Pinpoint the cell where the given text exists, returning its [x, y] midpoint coordinate. 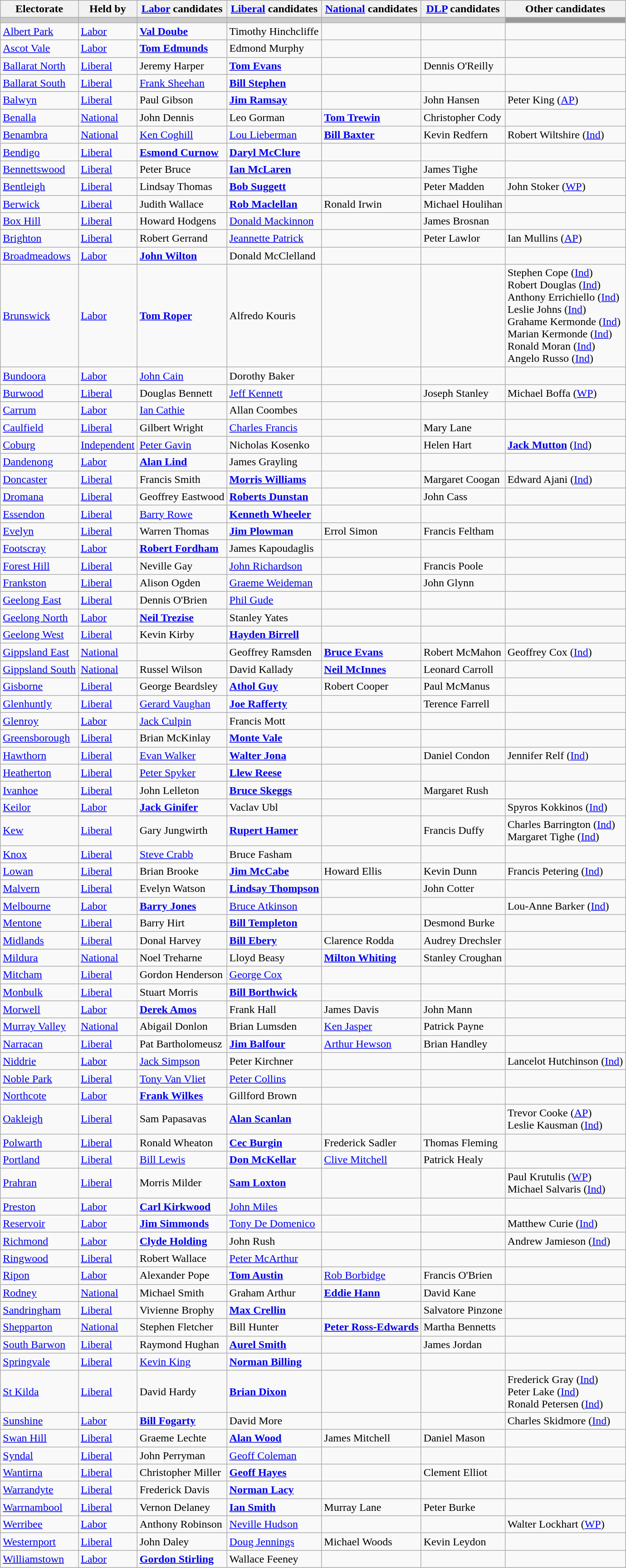
Sunshine [39, 1421]
Bruce Fasham [274, 854]
Aurel Smith [274, 1344]
Kenneth Wheeler [274, 514]
Barry Hirt [182, 923]
Kevin Dunn [463, 872]
Malvern [39, 889]
Portland [39, 1160]
Ballarat South [39, 83]
Lancelot Hutchinson (Ind) [565, 1061]
Bill Hunter [274, 1327]
Max Crellin [274, 1310]
Geelong North [39, 618]
Neil Trezise [182, 618]
Independent [108, 445]
Vivienne Brophy [182, 1310]
Bruce Evans [371, 652]
Heatherton [39, 773]
Knox [39, 854]
Albert Park [39, 31]
Frankston [39, 583]
John Dennis [182, 117]
Lindsay Thomas [182, 186]
Reservoir [39, 1224]
Keilor [39, 807]
Tony De Domenico [274, 1224]
Kevin Redfern [463, 135]
Neville Hudson [274, 1524]
Brian Handley [463, 1044]
Daniel Condon [463, 755]
Val Doube [182, 31]
Gillford Brown [274, 1096]
Stanley Yates [274, 618]
Eddie Hann [371, 1293]
Peter Lawlor [463, 239]
Jim Plowman [274, 531]
Neil McInnes [371, 669]
Gippsland East [39, 652]
Lowan [39, 872]
Peter Kirchner [274, 1061]
Alan Scanlan [274, 1119]
Kevin King [182, 1362]
Daryl McClure [274, 152]
Berwick [39, 204]
Peter King (AP) [565, 100]
Don McKellar [274, 1160]
Brighton [39, 239]
Labor candidates [182, 9]
Geoff Hayes [274, 1473]
Charles Francis [274, 428]
Francis Duffy [463, 831]
Warrnambool [39, 1507]
Frank Hall [274, 1009]
Clyde Holding [182, 1241]
Abigail Donlon [182, 1027]
Barry Jones [182, 906]
Brian Brooke [182, 872]
Jeannette Patrick [274, 239]
Peter McArthur [274, 1258]
Sam Loxton [274, 1183]
Doncaster [39, 479]
Martha Bennetts [463, 1327]
Tony Van Vliet [182, 1078]
Howard Ellis [371, 872]
Kevin Kirby [182, 635]
Pat Bartholomeusz [182, 1044]
Bennettswood [39, 169]
Graeme Weideman [274, 583]
Graham Arthur [274, 1293]
James Kapoudaglis [274, 548]
Desmond Burke [463, 923]
Peter Burke [463, 1507]
Gippsland South [39, 669]
Rob Maclellan [274, 204]
Peter Spyker [182, 773]
Christopher Miller [182, 1473]
Daniel Mason [463, 1438]
Bill Fogarty [182, 1421]
Robert Gerrand [182, 239]
Dennis O'Brien [182, 600]
Doug Jennings [274, 1542]
Greensborough [39, 738]
Noble Park [39, 1078]
James Tighe [463, 169]
James Jordan [463, 1344]
Swan Hill [39, 1438]
Donald McClelland [274, 256]
Frederick Gray (Ind) Peter Lake (Ind) Ronald Petersen (Ind) [565, 1391]
Monte Vale [274, 738]
Gilbert Wright [182, 428]
Francis Feltham [463, 531]
Barry Rowe [182, 514]
John Perryman [182, 1455]
Cec Burgin [274, 1142]
Tom Trewin [371, 117]
Jeremy Harper [182, 66]
Clarence Rodda [371, 940]
Margaret Coogan [463, 479]
Bill Stephen [274, 83]
Other candidates [565, 9]
Phil Gude [274, 600]
Prahran [39, 1183]
Gerard Vaughan [182, 704]
Paul Gibson [182, 100]
Robert McMahon [463, 652]
Wantirna [39, 1473]
Alan Lind [182, 462]
Peter Collins [274, 1078]
Geelong East [39, 600]
Peter Gavin [182, 445]
Box Hill [39, 221]
Bill Borthwick [274, 992]
Ivanhoe [39, 790]
Frederick Sadler [371, 1142]
Leonard Carroll [463, 669]
Michael Boffa (WP) [565, 393]
Jim Balfour [274, 1044]
Llew Reese [274, 773]
John Stoker (WP) [565, 186]
Dandenong [39, 462]
Robert Fordham [182, 548]
Mitcham [39, 975]
Warrandyte [39, 1490]
James Brosnan [463, 221]
Hayden Birrell [274, 635]
Werribee [39, 1524]
National candidates [371, 9]
Brian McKinlay [182, 738]
Shepparton [39, 1327]
Jack Ginifer [182, 807]
Steve Crabb [182, 854]
Walter Lockhart (WP) [565, 1524]
Spyros Kokkinos (Ind) [565, 807]
John Rush [274, 1241]
Broadmeadows [39, 256]
Benalla [39, 117]
Stanley Croughan [463, 958]
Ian Cathie [182, 410]
Donald Mackinnon [274, 221]
Murray Lane [371, 1507]
John Glynn [463, 583]
Stuart Morris [182, 992]
Robert Wiltshire (Ind) [565, 135]
Noel Treharne [182, 958]
Preston [39, 1207]
Tom Austin [274, 1276]
Jack Mutton (Ind) [565, 445]
Rupert Hamer [274, 831]
Jennifer Relf (Ind) [565, 755]
John Daley [182, 1542]
Ken Jasper [371, 1027]
Ronald Wheaton [182, 1142]
Gisborne [39, 687]
Audrey Drechsler [463, 940]
Leo Gorman [274, 117]
Thomas Fleming [463, 1142]
Margaret Rush [463, 790]
Norman Lacy [274, 1490]
Geoffrey Eastwood [182, 497]
Donal Harvey [182, 940]
St Kilda [39, 1391]
Robert Cooper [371, 687]
Derek Amos [182, 1009]
Evan Walker [182, 755]
Benambra [39, 135]
Forest Hill [39, 565]
James Davis [371, 1009]
Geoff Coleman [274, 1455]
Michael Houlihan [463, 204]
Francis Smith [182, 479]
Joseph Stanley [463, 393]
John Lelleton [182, 790]
Terence Farrell [463, 704]
Neville Gay [182, 565]
Geoffrey Cox (Ind) [565, 652]
John Miles [274, 1207]
Charles Barrington (Ind) Margaret Tighe (Ind) [565, 831]
Ian Smith [274, 1507]
Alison Ogden [182, 583]
Niddrie [39, 1061]
Burwood [39, 393]
Nicholas Kosenko [274, 445]
Jim Ramsay [274, 100]
DLP candidates [463, 9]
Bill Ebery [274, 940]
Narracan [39, 1044]
John Cotter [463, 889]
Jim McCabe [274, 872]
South Barwon [39, 1344]
John Mann [463, 1009]
Footscray [39, 548]
Raymond Hughan [182, 1344]
Kevin Leydon [463, 1542]
Ken Coghill [182, 135]
Geelong West [39, 635]
Rodney [39, 1293]
Monbulk [39, 992]
Vaclav Ubl [274, 807]
Dorothy Baker [274, 376]
Electorate [39, 9]
Essendon [39, 514]
David Kallady [274, 669]
Milton Whiting [371, 958]
Stephen Fletcher [182, 1327]
Bruce Skeggs [274, 790]
Liberal candidates [274, 9]
George Cox [274, 975]
Dennis O'Reilly [463, 66]
Clement Elliot [463, 1473]
Held by [108, 9]
Jack Simpson [182, 1061]
Tom Evans [274, 66]
Ringwood [39, 1258]
Warren Thomas [182, 531]
Mentone [39, 923]
Alfredo Kouris [274, 316]
Northcote [39, 1096]
Walter Jona [274, 755]
John Hansen [463, 100]
Brian Lumsden [274, 1027]
Allan Coombes [274, 410]
Bruce Atkinson [274, 906]
David Kane [463, 1293]
Westernport [39, 1542]
Ascot Vale [39, 49]
Howard Hodgens [182, 221]
Bentleigh [39, 186]
Judith Wallace [182, 204]
Geoffrey Ramsden [274, 652]
Ripon [39, 1276]
Robert Wallace [182, 1258]
Evelyn [39, 531]
Roberts Dunstan [274, 497]
Francis Petering (Ind) [565, 872]
Peter Ross-Edwards [371, 1327]
Norman Billing [274, 1362]
Vernon Delaney [182, 1507]
Alexander Pope [182, 1276]
David More [274, 1421]
Patrick Healy [463, 1160]
Balwyn [39, 100]
Syndal [39, 1455]
Kew [39, 831]
Tom Roper [182, 316]
Rob Borbidge [371, 1276]
Patrick Payne [463, 1027]
Francis Poole [463, 565]
Andrew Jamieson (Ind) [565, 1241]
Bill Templeton [274, 923]
Hawthorn [39, 755]
Lloyd Beasy [274, 958]
Carrum [39, 410]
Paul Krutulis (WP) Michael Salvaris (Ind) [565, 1183]
James Grayling [274, 462]
Matthew Curie (Ind) [565, 1224]
Michael Woods [371, 1542]
Murray Valley [39, 1027]
Ian Mullins (AP) [565, 239]
Coburg [39, 445]
Bill Lewis [182, 1160]
Esmond Curnow [182, 152]
Bendigo [39, 152]
Glenroy [39, 721]
Gordon Henderson [182, 975]
Edmond Murphy [274, 49]
Brunswick [39, 316]
Dromana [39, 497]
Ronald Irwin [371, 204]
Peter Madden [463, 186]
Alan Wood [274, 1438]
Caulfield [39, 428]
Carl Kirkwood [182, 1207]
Clive Mitchell [371, 1160]
Polwarth [39, 1142]
Gordon Stirling [182, 1559]
Francis O'Brien [463, 1276]
Wallace Feeney [274, 1559]
Edward Ajani (Ind) [565, 479]
Morris Williams [274, 479]
Michael Smith [182, 1293]
Lou-Anne Barker (Ind) [565, 906]
John Cain [182, 376]
Timothy Hinchcliffe [274, 31]
Oakleigh [39, 1119]
Morwell [39, 1009]
Salvatore Pinzone [463, 1310]
Frederick Davis [182, 1490]
Tom Edmunds [182, 49]
Anthony Robinson [182, 1524]
David Hardy [182, 1391]
Lou Lieberman [274, 135]
Graeme Lechte [182, 1438]
Douglas Bennett [182, 393]
Francis Mott [274, 721]
James Mitchell [371, 1438]
Jeff Kennett [274, 393]
Bundoora [39, 376]
Brian Dixon [274, 1391]
Frank Wilkes [182, 1096]
Arthur Hewson [371, 1044]
Joe Rafferty [274, 704]
Springvale [39, 1362]
Bill Baxter [371, 135]
Richmond [39, 1241]
Mary Lane [463, 428]
Gary Jungwirth [182, 831]
Errol Simon [371, 531]
Jim Simmonds [182, 1224]
Paul McManus [463, 687]
Ian McLaren [274, 169]
John Wilton [182, 256]
Trevor Cooke (AP) Leslie Kausman (Ind) [565, 1119]
George Beardsley [182, 687]
Mildura [39, 958]
Peter Bruce [182, 169]
Athol Guy [274, 687]
Evelyn Watson [182, 889]
Charles Skidmore (Ind) [565, 1421]
Jack Culpin [182, 721]
Lindsay Thompson [274, 889]
Bob Suggett [274, 186]
Russel Wilson [182, 669]
John Richardson [274, 565]
Glenhuntly [39, 704]
Midlands [39, 940]
Frank Sheehan [182, 83]
John Cass [463, 497]
Sam Papasavas [182, 1119]
Williamstown [39, 1559]
Ballarat North [39, 66]
Sandringham [39, 1310]
Helen Hart [463, 445]
Morris Milder [182, 1183]
Melbourne [39, 906]
Christopher Cody [463, 117]
